Determine the (X, Y) coordinate at the center of the cell enclosing the given text.  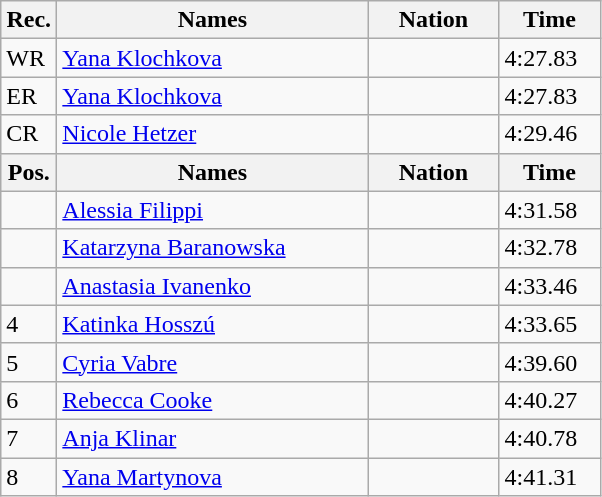
4:32.78 (550, 248)
4:33.65 (550, 324)
4 (29, 324)
Alessia Filippi (212, 210)
4:29.46 (550, 134)
WR (29, 58)
4:33.46 (550, 286)
5 (29, 362)
Pos. (29, 172)
Katarzyna Baranowska (212, 248)
6 (29, 400)
4:40.27 (550, 400)
8 (29, 477)
Rebecca Cooke (212, 400)
Yana Martynova (212, 477)
4:39.60 (550, 362)
Anastasia Ivanenko (212, 286)
Rec. (29, 20)
Katinka Hosszú (212, 324)
Nicole Hetzer (212, 134)
Cyria Vabre (212, 362)
ER (29, 96)
4:31.58 (550, 210)
Anja Klinar (212, 438)
4:40.78 (550, 438)
CR (29, 134)
7 (29, 438)
4:41.31 (550, 477)
